For the text-containing cell, return its midpoint in [X, Y] coordinate format. 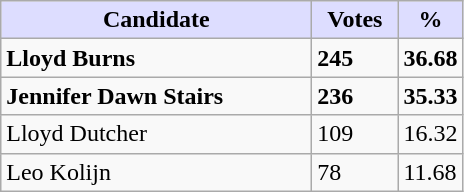
Lloyd Burns [156, 58]
Votes [355, 20]
Lloyd Dutcher [156, 134]
245 [355, 58]
% [430, 20]
236 [355, 96]
35.33 [430, 96]
109 [355, 134]
11.68 [430, 172]
Leo Kolijn [156, 172]
16.32 [430, 134]
36.68 [430, 58]
78 [355, 172]
Candidate [156, 20]
Jennifer Dawn Stairs [156, 96]
